Find where the given text appears and provide that cell's center as [X, Y] coordinate. 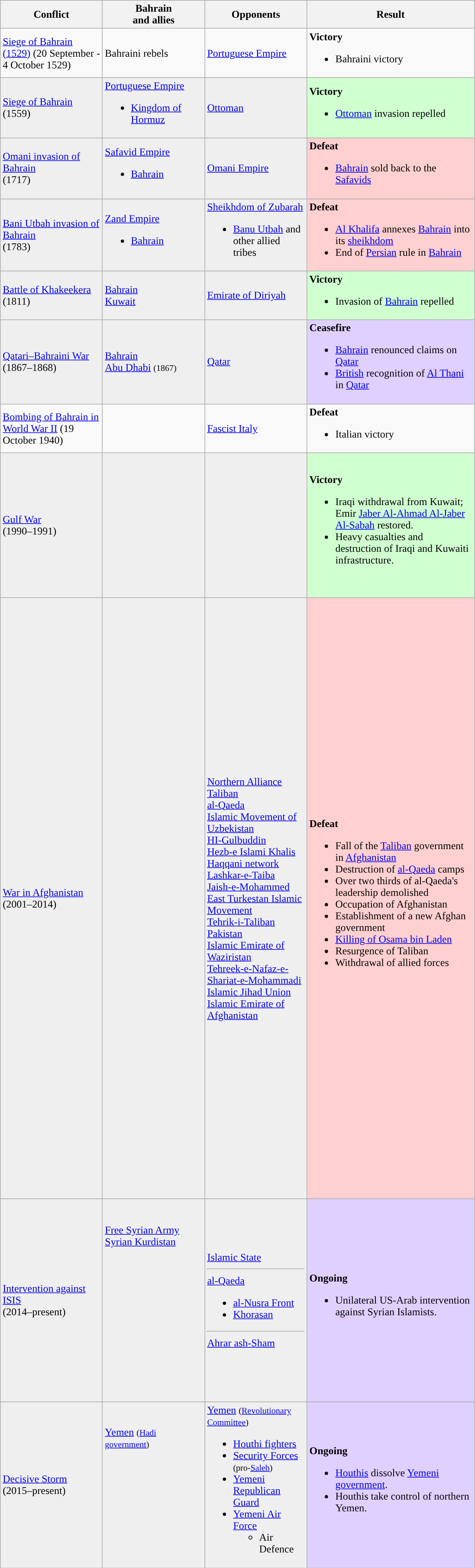
OngoingUnilateral US-Arab intervention against Syrian Islamists. [391, 1300]
Bahrainand allies [154, 15]
Battle of Khakeekera(1811) [52, 295]
CeasefireBahrain renounced claims on QatarBritish recognition of Al Thani in Qatar [391, 362]
Opponents [256, 15]
Bombing of Bahrain in World War II (19 October 1940) [52, 428]
VictoryBahraini victory [391, 53]
Sheikhdom of Zubarah Banu Utbah and other allied tribes [256, 235]
Siege of Bahrain(1559) [52, 108]
VictoryInvasion of Bahrain repelled [391, 295]
DefeatAl Khalifa annexes Bahrain into its sheikhdomEnd of Persian rule in Bahrain [391, 235]
Bahraini rebels [154, 53]
Portuguese Empire [256, 53]
VictoryOttoman invasion repelled [391, 108]
Safavid EmpireBahrain [154, 168]
Decisive Storm(2015–present) [52, 1484]
Qatari–Bahraini War(1867–1868) [52, 362]
Ottoman [256, 108]
Gulf War(1990–1991) [52, 525]
Islamic State al-Qaeda al-Nusra Front Khorasan Ahrar ash-Sham [256, 1300]
Result [391, 15]
Omani invasion of Bahrain(1717) [52, 168]
Zand EmpireBahrain [154, 235]
Intervention against ISIS(2014–present) [52, 1300]
Conflict [52, 15]
Emirate of Diriyah [256, 295]
Siege of Bahrain (1529) (20 September - 4 October 1529) [52, 53]
Bahrain Abu Dhabi (1867) [154, 362]
Fascist Italy [256, 428]
Bani Utbah invasion of Bahrain(1783) [52, 235]
Bahrain Kuwait [154, 295]
Yemen (Hadi government) [154, 1484]
DefeatItalian victory [391, 428]
Free Syrian Army Syrian Kurdistan [154, 1300]
War in Afghanistan(2001–2014) [52, 898]
Qatar [256, 362]
Yemen (Revolutionary Committee) Houthi fighters Security Forces (pro-Saleh) Yemeni Republican GuardYemeni Air ForceAir Defence [256, 1484]
Omani Empire [256, 168]
Portuguese EmpireKingdom of Hormuz [154, 108]
OngoingHouthis dissolve Yemeni government.Houthis take control of northern Yemen. [391, 1484]
DefeatBahrain sold back to the Safavids [391, 168]
